Locate the cell with the specified text and output its (X, Y) center coordinate. 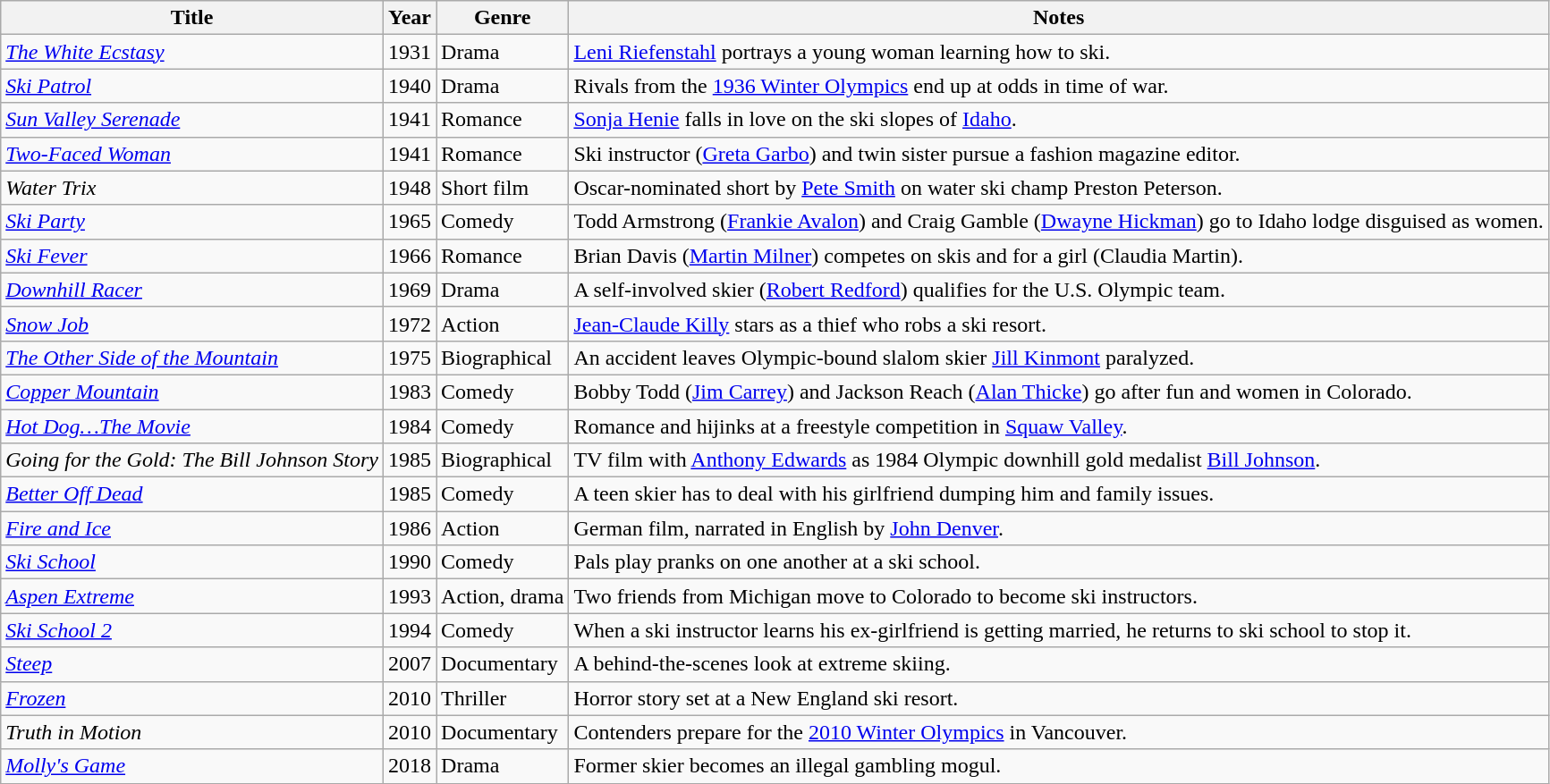
Title (192, 18)
When a ski instructor learns his ex-girlfriend is getting married, he returns to ski school to stop it. (1059, 630)
1984 (410, 426)
Two-Faced Woman (192, 154)
Sun Valley Serenade (192, 120)
Aspen Extreme (192, 596)
German film, narrated in English by John Denver. (1059, 528)
Rivals from the 1936 Winter Olympics end up at odds in time of war. (1059, 86)
Water Trix (192, 188)
1940 (410, 86)
A self-involved skier (Robert Redford) qualifies for the U.S. Olympic team. (1059, 290)
Romance and hijinks at a freestyle competition in Squaw Valley. (1059, 426)
Notes (1059, 18)
2018 (410, 766)
Todd Armstrong (Frankie Avalon) and Craig Gamble (Dwayne Hickman) go to Idaho lodge disguised as women. (1059, 222)
1993 (410, 596)
Ski School (192, 562)
Brian Davis (Martin Milner) competes on skis and for a girl (Claudia Martin). (1059, 256)
Going for the Gold: The Bill Johnson Story (192, 460)
Former skier becomes an illegal gambling mogul. (1059, 766)
1994 (410, 630)
Short film (503, 188)
Fire and Ice (192, 528)
Genre (503, 18)
Action, drama (503, 596)
1990 (410, 562)
A teen skier has to deal with his girlfriend dumping him and family issues. (1059, 494)
1983 (410, 392)
Bobby Todd (Jim Carrey) and Jackson Reach (Alan Thicke) go after fun and women in Colorado. (1059, 392)
An accident leaves Olympic-bound slalom skier Jill Kinmont paralyzed. (1059, 358)
Ski School 2 (192, 630)
1972 (410, 324)
The White Ecstasy (192, 52)
Pals play pranks on one another at a ski school. (1059, 562)
Frozen (192, 698)
Leni Riefenstahl portrays a young woman learning how to ski. (1059, 52)
2007 (410, 664)
Truth in Motion (192, 732)
Horror story set at a New England ski resort. (1059, 698)
1931 (410, 52)
Contenders prepare for the 2010 Winter Olympics in Vancouver. (1059, 732)
Thriller (503, 698)
1966 (410, 256)
Snow Job (192, 324)
Jean-Claude Killy stars as a thief who robs a ski resort. (1059, 324)
TV film with Anthony Edwards as 1984 Olympic downhill gold medalist Bill Johnson. (1059, 460)
1986 (410, 528)
Molly's Game (192, 766)
A behind-the-scenes look at extreme skiing. (1059, 664)
Ski Party (192, 222)
1975 (410, 358)
Sonja Henie falls in love on the ski slopes of Idaho. (1059, 120)
Ski Patrol (192, 86)
1965 (410, 222)
1969 (410, 290)
Hot Dog…The Movie (192, 426)
1948 (410, 188)
Oscar-nominated short by Pete Smith on water ski champ Preston Peterson. (1059, 188)
Two friends from Michigan move to Colorado to become ski instructors. (1059, 596)
Copper Mountain (192, 392)
Ski Fever (192, 256)
Better Off Dead (192, 494)
Downhill Racer (192, 290)
Ski instructor (Greta Garbo) and twin sister pursue a fashion magazine editor. (1059, 154)
The Other Side of the Mountain (192, 358)
Year (410, 18)
Steep (192, 664)
